For the text-containing cell, return its midpoint in [X, Y] coordinate format. 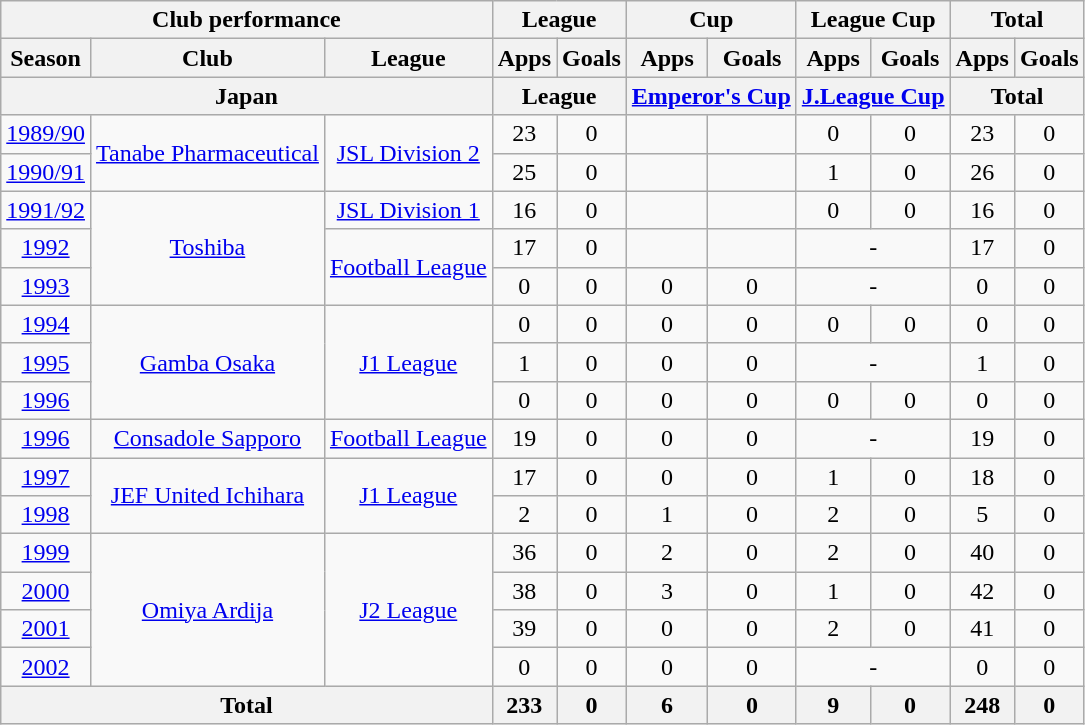
JSL Division 2 [408, 153]
J.League Cup [873, 96]
J2 League [408, 610]
Omiya Ardija [207, 610]
Toshiba [207, 248]
Consadole Sapporo [207, 438]
Cup [711, 20]
2001 [46, 629]
42 [982, 591]
JEF United Ichihara [207, 496]
26 [982, 172]
Japan [246, 96]
40 [982, 553]
1994 [46, 324]
1991/92 [46, 210]
Club performance [246, 20]
2000 [46, 591]
39 [524, 629]
1999 [46, 553]
1995 [46, 362]
25 [524, 172]
41 [982, 629]
1992 [46, 248]
233 [524, 705]
Tanabe Pharmaceutical [207, 153]
Gamba Osaka [207, 362]
Season [46, 58]
36 [524, 553]
9 [833, 705]
1989/90 [46, 134]
38 [524, 591]
Club [207, 58]
Emperor's Cup [711, 96]
1997 [46, 477]
1998 [46, 515]
3 [667, 591]
18 [982, 477]
5 [982, 515]
League Cup [873, 20]
2002 [46, 667]
JSL Division 1 [408, 210]
1993 [46, 286]
6 [667, 705]
1990/91 [46, 172]
248 [982, 705]
